Return the [X, Y] coordinate for the center point of the cell that contains the specified text.  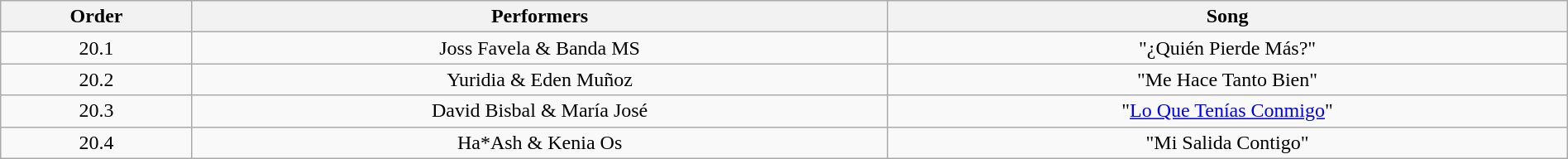
Ha*Ash & Kenia Os [539, 142]
Performers [539, 17]
20.4 [97, 142]
Song [1227, 17]
"Lo Que Tenías Conmigo" [1227, 111]
"Mi Salida Contigo" [1227, 142]
Joss Favela & Banda MS [539, 48]
20.1 [97, 48]
Yuridia & Eden Muñoz [539, 79]
"Me Hace Tanto Bien" [1227, 79]
20.2 [97, 79]
Order [97, 17]
20.3 [97, 111]
"¿Quién Pierde Más?" [1227, 48]
David Bisbal & María José [539, 111]
